Extract the [X, Y] coordinate from the center of the cell holding the provided text.  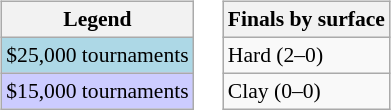
$15,000 tournaments [97, 91]
Clay (0–0) [306, 91]
Hard (2–0) [306, 55]
Legend [97, 20]
$25,000 tournaments [97, 55]
Finals by surface [306, 20]
